Output the (X, Y) coordinate of the center of the cell containing the given text.  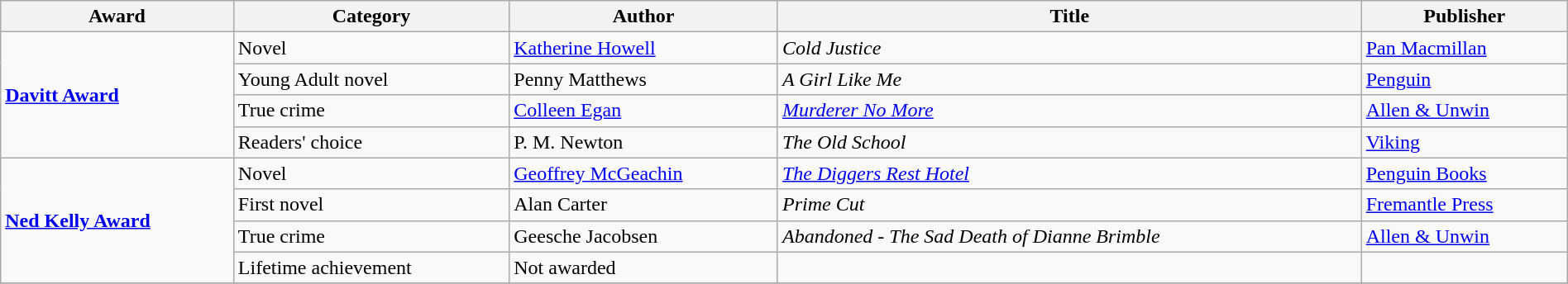
Murderer No More (1069, 111)
Ned Kelly Award (117, 220)
Colleen Egan (643, 111)
Young Adult novel (370, 79)
The Old School (1069, 142)
P. M. Newton (643, 142)
Fremantle Press (1464, 205)
First novel (370, 205)
The Diggers Rest Hotel (1069, 173)
Katherine Howell (643, 48)
Award (117, 17)
Penguin (1464, 79)
Title (1069, 17)
Viking (1464, 142)
Pan Macmillan (1464, 48)
Lifetime achievement (370, 267)
Penny Matthews (643, 79)
Author (643, 17)
Alan Carter (643, 205)
Geesche Jacobsen (643, 236)
Davitt Award (117, 95)
Publisher (1464, 17)
Penguin Books (1464, 173)
Abandoned - The Sad Death of Dianne Brimble (1069, 236)
Not awarded (643, 267)
Geoffrey McGeachin (643, 173)
A Girl Like Me (1069, 79)
Readers' choice (370, 142)
Category (370, 17)
Prime Cut (1069, 205)
Cold Justice (1069, 48)
